Extract the [X, Y] coordinate from the center of the cell holding the provided text.  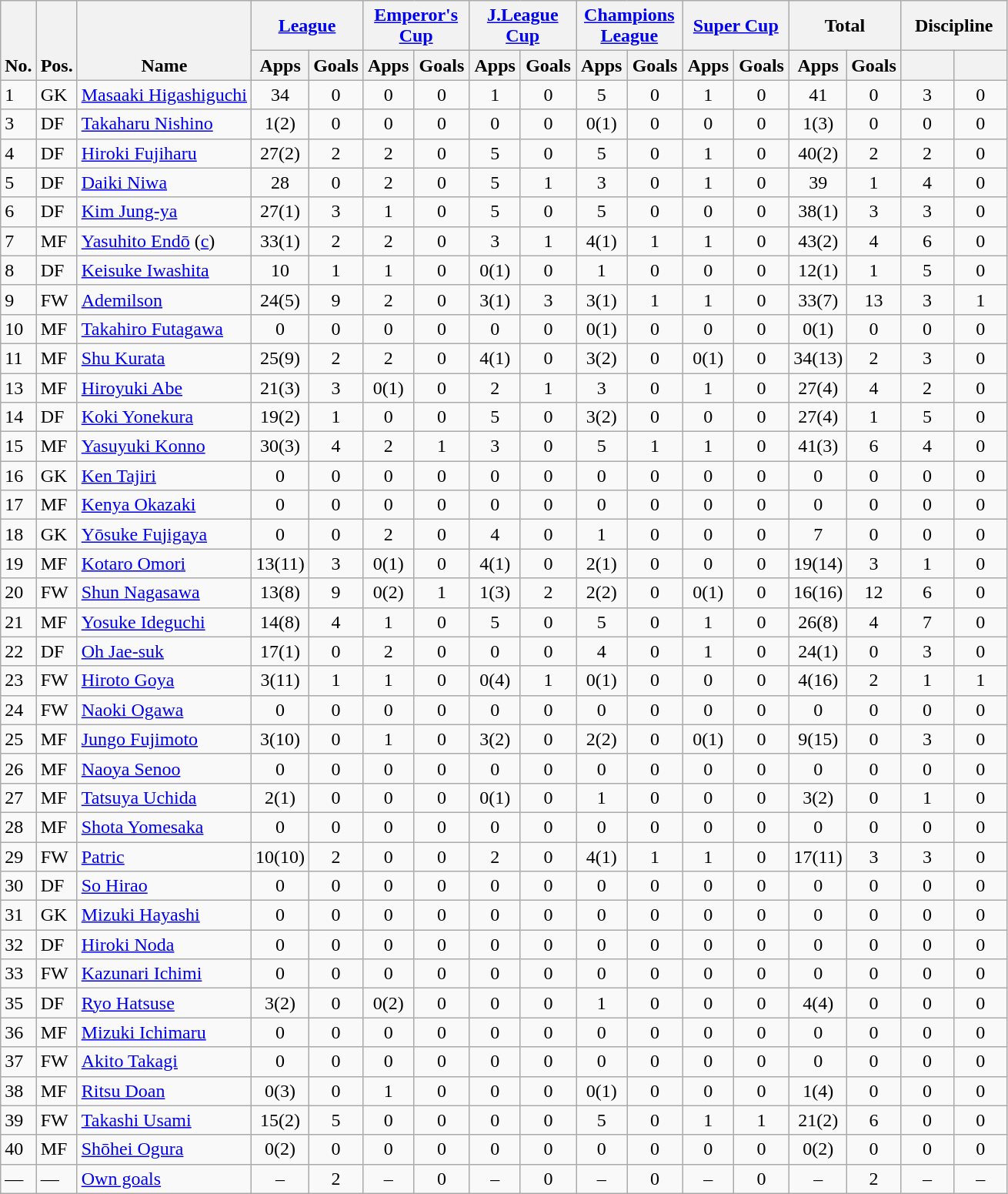
Pos. [57, 40]
30 [18, 886]
12(1) [819, 270]
Hiroki Fujiharu [164, 153]
8 [18, 270]
17(1) [280, 651]
Shōhei Ogura [164, 1149]
12 [874, 593]
37 [18, 1062]
Champions League [629, 26]
40(2) [819, 153]
14 [18, 417]
Takashi Usami [164, 1120]
22 [18, 651]
Kazunari Ichimi [164, 974]
Oh Jae-suk [164, 651]
36 [18, 1032]
0(4) [496, 681]
Name [164, 40]
Jungo Fujimoto [164, 739]
26(8) [819, 622]
Takaharu Nishino [164, 124]
29 [18, 857]
41(3) [819, 446]
Hiroki Noda [164, 945]
25 [18, 739]
Kotaro Omori [164, 564]
33(7) [819, 299]
16(16) [819, 593]
Daiki Niwa [164, 182]
38(1) [819, 212]
Total [845, 26]
Akito Takagi [164, 1062]
Mizuki Hayashi [164, 915]
So Hirao [164, 886]
4(16) [819, 681]
32 [18, 945]
16 [18, 476]
21(3) [280, 387]
Masaaki Higashiguchi [164, 95]
Takahiro Futagawa [164, 329]
Ritsu Doan [164, 1091]
21 [18, 622]
41 [819, 95]
Keisuke Iwashita [164, 270]
9(15) [819, 739]
1(2) [280, 124]
Super Cup [736, 26]
3(10) [280, 739]
3(11) [280, 681]
Ryo Hatsuse [164, 1003]
26 [18, 768]
21(2) [819, 1120]
League [308, 26]
Tatsuya Uchida [164, 798]
43(2) [819, 241]
Yosuke Ideguchi [164, 622]
Yasuhito Endō (c) [164, 241]
Naoya Senoo [164, 768]
40 [18, 1149]
No. [18, 40]
27(1) [280, 212]
Shu Kurata [164, 358]
10(10) [280, 857]
Hiroyuki Abe [164, 387]
18 [18, 534]
Kim Jung-ya [164, 212]
25(9) [280, 358]
33(1) [280, 241]
Yasuyuki Konno [164, 446]
23 [18, 681]
0(3) [280, 1091]
Emperor's Cup [416, 26]
Naoki Ogawa [164, 710]
35 [18, 1003]
30(3) [280, 446]
38 [18, 1091]
33 [18, 974]
20 [18, 593]
J.League Cup [523, 26]
31 [18, 915]
Mizuki Ichimaru [164, 1032]
Shota Yomesaka [164, 827]
1(4) [819, 1091]
Koki Yonekura [164, 417]
4(4) [819, 1003]
14(8) [280, 622]
11 [18, 358]
27 [18, 798]
24 [18, 710]
Shun Nagasawa [164, 593]
24(1) [819, 651]
19 [18, 564]
27(2) [280, 153]
19(14) [819, 564]
15(2) [280, 1120]
13(11) [280, 564]
Discipline [954, 26]
24(5) [280, 299]
34(13) [819, 358]
Own goals [164, 1179]
15 [18, 446]
Kenya Okazaki [164, 505]
Yōsuke Fujigaya [164, 534]
34 [280, 95]
Ken Tajiri [164, 476]
17(11) [819, 857]
17 [18, 505]
Hiroto Goya [164, 681]
Ademilson [164, 299]
19(2) [280, 417]
Patric [164, 857]
13(8) [280, 593]
